Detect which cell encompasses the target text, then output its [X, Y] center coordinate. 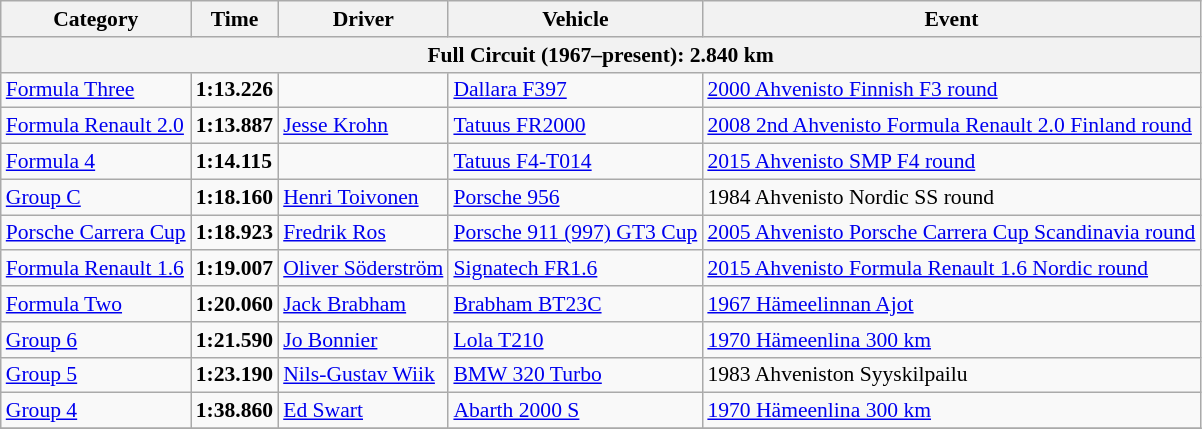
Driver [363, 19]
Group 5 [96, 375]
Porsche 911 (997) GT3 Cup [575, 233]
2005 Ahvenisto Porsche Carrera Cup Scandinavia round [951, 233]
Group 6 [96, 340]
Jack Brabham [363, 304]
1:38.860 [234, 411]
1:23.190 [234, 375]
Porsche Carrera Cup [96, 233]
1:14.115 [234, 162]
1:19.007 [234, 269]
Jo Bonnier [363, 340]
2000 Ahvenisto Finnish F3 round [951, 90]
1:13.887 [234, 126]
1:13.226 [234, 90]
Signatech FR1.6 [575, 269]
1:18.160 [234, 197]
Lola T210 [575, 340]
Porsche 956 [575, 197]
BMW 320 Turbo [575, 375]
Formula Three [96, 90]
Henri Toivonen [363, 197]
Nils-Gustav Wiik [363, 375]
Formula Renault 2.0 [96, 126]
Formula Two [96, 304]
Vehicle [575, 19]
Full Circuit (1967–present): 2.840 km [601, 55]
Tatuus FR2000 [575, 126]
2015 Ahvenisto Formula Renault 1.6 Nordic round [951, 269]
Time [234, 19]
Tatuus F4-T014 [575, 162]
2015 Ahvenisto SMP F4 round [951, 162]
Formula Renault 1.6 [96, 269]
Group C [96, 197]
1:21.590 [234, 340]
1:18.923 [234, 233]
Category [96, 19]
Ed Swart [363, 411]
1983 Ahveniston Syyskilpailu [951, 375]
Group 4 [96, 411]
Oliver Söderström [363, 269]
1967 Hämeelinnan Ajot [951, 304]
Brabham BT23C [575, 304]
1:20.060 [234, 304]
Dallara F397 [575, 90]
Formula 4 [96, 162]
Abarth 2000 S [575, 411]
Jesse Krohn [363, 126]
Fredrik Ros [363, 233]
Event [951, 19]
2008 2nd Ahvenisto Formula Renault 2.0 Finland round [951, 126]
1984 Ahvenisto Nordic SS round [951, 197]
